Return the (X, Y) coordinate for the center point of the cell that contains the specified text.  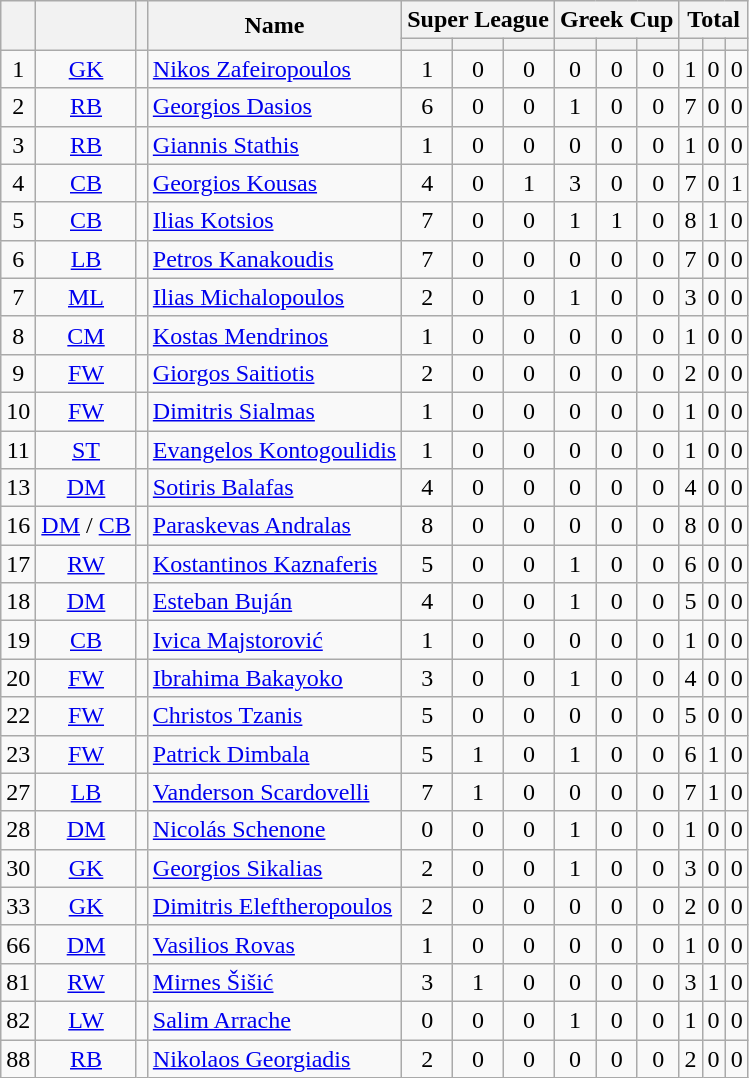
28 (18, 830)
23 (18, 754)
CM (86, 335)
Georgios Kousas (274, 183)
Christos Tzanis (274, 716)
Evangelos Kontogoulidis (274, 449)
66 (18, 944)
Vanderson Scardovelli (274, 792)
Paraskevas Andralas (274, 526)
16 (18, 526)
33 (18, 906)
Georgios Sikalias (274, 868)
18 (18, 602)
Giorgos Saitiotis (274, 373)
27 (18, 792)
Super League (478, 20)
Name (274, 26)
88 (18, 1059)
Giannis Stathis (274, 145)
Mirnes Šišić (274, 982)
17 (18, 564)
20 (18, 678)
Petros Kanakoudis (274, 259)
Ibrahima Bakayoko (274, 678)
82 (18, 1020)
Nikos Zafeiropoulos (274, 69)
Salim Arrache (274, 1020)
81 (18, 982)
Dimitris Eleftheropoulos (274, 906)
Esteban Buján (274, 602)
30 (18, 868)
Ilias Michalopoulos (274, 297)
Vasilios Rovas (274, 944)
Sotiris Balafas (274, 488)
Greek Cup (616, 20)
ML (86, 297)
LW (86, 1020)
22 (18, 716)
13 (18, 488)
10 (18, 411)
Georgios Dasios (274, 107)
9 (18, 373)
Nicolás Schenone (274, 830)
Nikolaos Georgiadis (274, 1059)
Kostas Mendrinos (274, 335)
11 (18, 449)
Ilias Kotsios (274, 221)
ST (86, 449)
19 (18, 640)
DM / CB (86, 526)
Patrick Dimbala (274, 754)
Ivica Majstorović (274, 640)
Total (714, 20)
Kostantinos Kaznaferis (274, 564)
Dimitris Sialmas (274, 411)
